Find where the given text appears and provide that cell's center as [X, Y] coordinate. 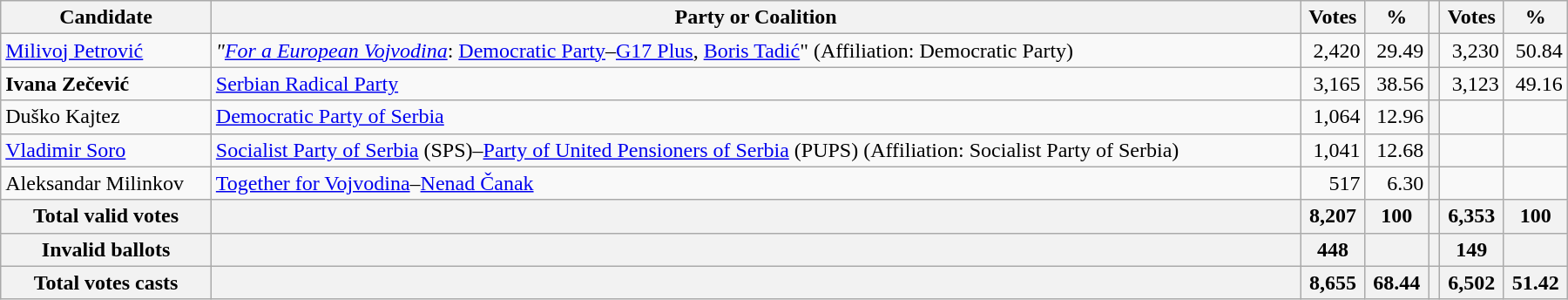
Total votes casts [106, 283]
49.16 [1535, 84]
517 [1333, 183]
Serbian Radical Party [756, 84]
Milivoj Petrović [106, 51]
448 [1333, 249]
3,165 [1333, 84]
50.84 [1535, 51]
68.44 [1397, 283]
3,123 [1471, 84]
12.68 [1397, 150]
Together for Vojvodina–Nenad Čanak [756, 183]
6,502 [1471, 283]
Party or Coalition [756, 17]
38.56 [1397, 84]
Aleksandar Milinkov [106, 183]
1,064 [1333, 117]
6,353 [1471, 216]
51.42 [1535, 283]
3,230 [1471, 51]
Democratic Party of Serbia [756, 117]
Total valid votes [106, 216]
"For a European Vojvodina: Democratic Party–G17 Plus, Boris Tadić" (Affiliation: Democratic Party) [756, 51]
Invalid ballots [106, 249]
Candidate [106, 17]
1,041 [1333, 150]
6.30 [1397, 183]
Socialist Party of Serbia (SPS)–Party of United Pensioners of Serbia (PUPS) (Affiliation: Socialist Party of Serbia) [756, 150]
29.49 [1397, 51]
149 [1471, 249]
2,420 [1333, 51]
Vladimir Soro [106, 150]
8,207 [1333, 216]
8,655 [1333, 283]
Duško Kajtez [106, 117]
12.96 [1397, 117]
Ivana Zečević [106, 84]
